Capture the cell that displays the provided text and extract its [x, y] central coordinate. 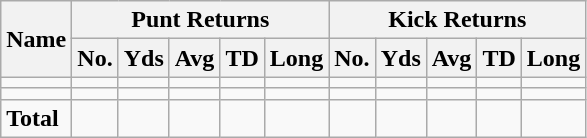
Punt Returns [200, 20]
Kick Returns [458, 20]
Total [36, 118]
Name [36, 39]
